Determine the [X, Y] coordinate at the center of the cell enclosing the given text.  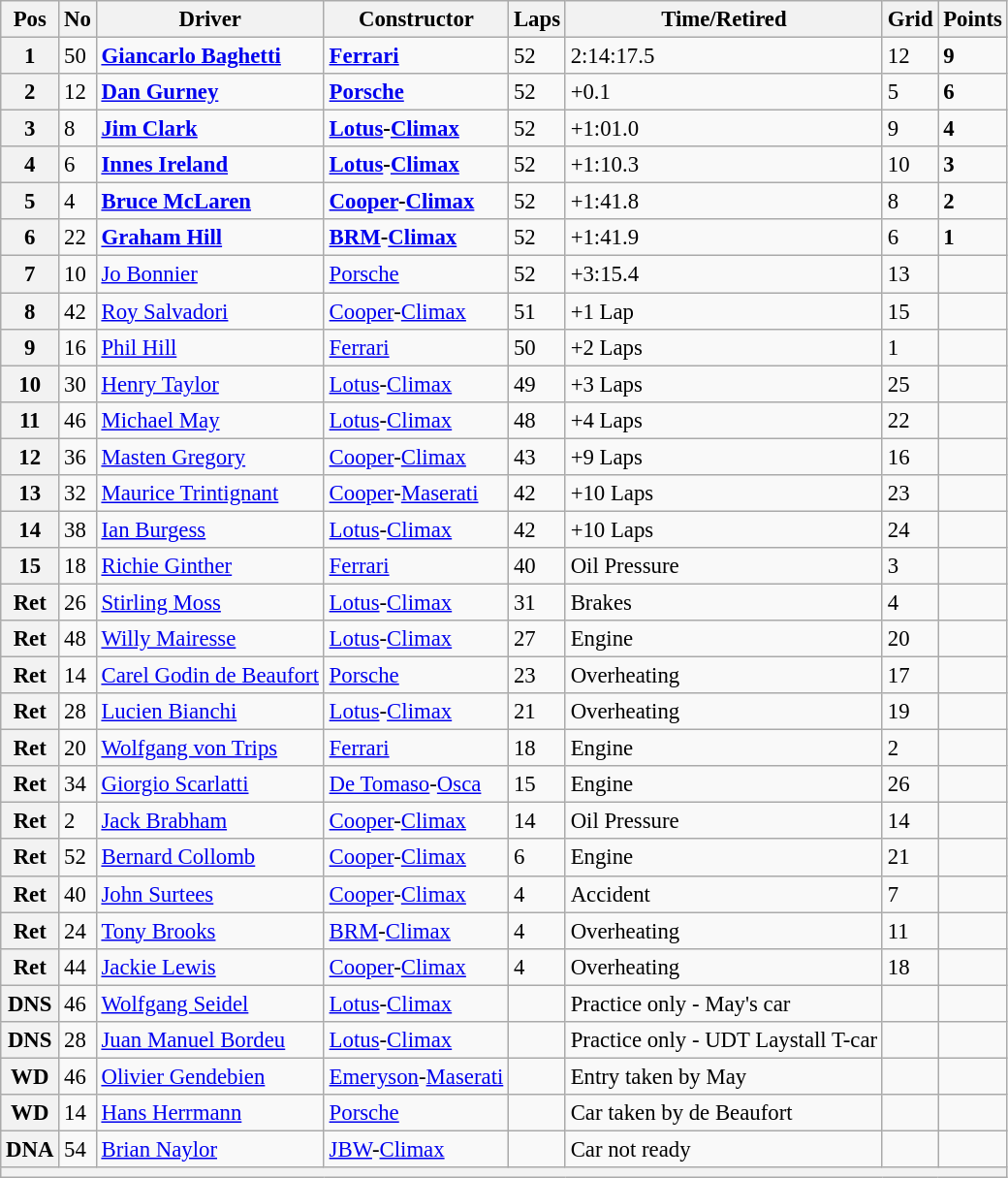
Accident [723, 894]
Jo Bonnier [209, 274]
Dan Gurney [209, 92]
Entry taken by May [723, 1076]
Constructor [416, 19]
Carel Godin de Beaufort [209, 676]
Bruce McLaren [209, 202]
+1:01.0 [723, 129]
+1:41.8 [723, 202]
DNA [30, 1149]
Innes Ireland [209, 165]
Jackie Lewis [209, 967]
25 [909, 384]
43 [537, 457]
Cooper-Maserati [416, 493]
34 [78, 784]
+4 Laps [723, 420]
Car not ready [723, 1149]
30 [78, 384]
Maurice Trintignant [209, 493]
Brian Naylor [209, 1149]
+1 Lap [723, 311]
+1:41.9 [723, 238]
51 [537, 311]
2:14:17.5 [723, 56]
+2 Laps [723, 347]
Willy Mairesse [209, 639]
Grid [909, 19]
Brakes [723, 602]
Phil Hill [209, 347]
49 [537, 384]
Henry Taylor [209, 384]
Wolfgang von Trips [209, 748]
Olivier Gendebien [209, 1076]
Car taken by de Beaufort [723, 1113]
JBW-Climax [416, 1149]
Ian Burgess [209, 529]
Juan Manuel Bordeu [209, 1040]
Tony Brooks [209, 931]
38 [78, 529]
Michael May [209, 420]
Giorgio Scarlatti [209, 784]
36 [78, 457]
Practice only - May's car [723, 1003]
+1:10.3 [723, 165]
No [78, 19]
44 [78, 967]
Emeryson-Maserati [416, 1076]
17 [909, 676]
Giancarlo Baghetti [209, 56]
Lucien Bianchi [209, 712]
+9 Laps [723, 457]
Pos [30, 19]
Bernard Collomb [209, 858]
Time/Retired [723, 19]
Jim Clark [209, 129]
19 [909, 712]
Driver [209, 19]
Laps [537, 19]
Wolfgang Seidel [209, 1003]
Stirling Moss [209, 602]
Jack Brabham [209, 821]
32 [78, 493]
+3:15.4 [723, 274]
Graham Hill [209, 238]
54 [78, 1149]
Points [973, 19]
John Surtees [209, 894]
+0.1 [723, 92]
Practice only - UDT Laystall T-car [723, 1040]
Masten Gregory [209, 457]
+3 Laps [723, 384]
Roy Salvadori [209, 311]
De Tomaso-Osca [416, 784]
Richie Ginther [209, 566]
27 [537, 639]
31 [537, 602]
Hans Herrmann [209, 1113]
